Scan for the cell matching the given text and deliver its (x, y) coordinate at center. 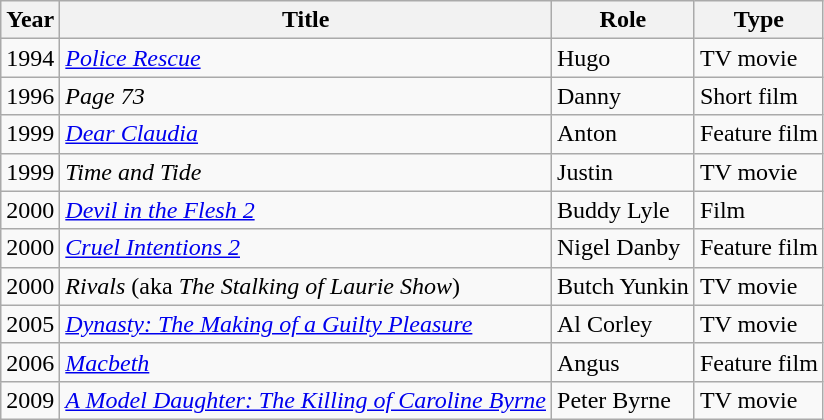
Devil in the Flesh 2 (306, 210)
Page 73 (306, 96)
Film (758, 210)
Buddy Lyle (624, 210)
Macbeth (306, 362)
Dynasty: The Making of a Guilty Pleasure (306, 324)
Cruel Intentions 2 (306, 248)
2006 (30, 362)
Time and Tide (306, 172)
Hugo (624, 58)
Justin (624, 172)
Type (758, 20)
Title (306, 20)
Butch Yunkin (624, 286)
Police Rescue (306, 58)
1996 (30, 96)
Short film (758, 96)
1994 (30, 58)
Role (624, 20)
Danny (624, 96)
2005 (30, 324)
Peter Byrne (624, 400)
Rivals (aka The Stalking of Laurie Show) (306, 286)
Angus (624, 362)
Anton (624, 134)
Nigel Danby (624, 248)
2009 (30, 400)
Year (30, 20)
Al Corley (624, 324)
A Model Daughter: The Killing of Caroline Byrne (306, 400)
Dear Claudia (306, 134)
